From the cell containing the given text, extract its center point as (x, y) coordinate. 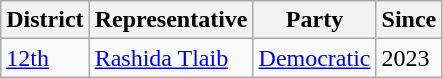
12th (45, 58)
Rashida Tlaib (171, 58)
Party (314, 20)
2023 (409, 58)
Since (409, 20)
Representative (171, 20)
District (45, 20)
Democratic (314, 58)
